Locate the cell with the specified text and output its (X, Y) center coordinate. 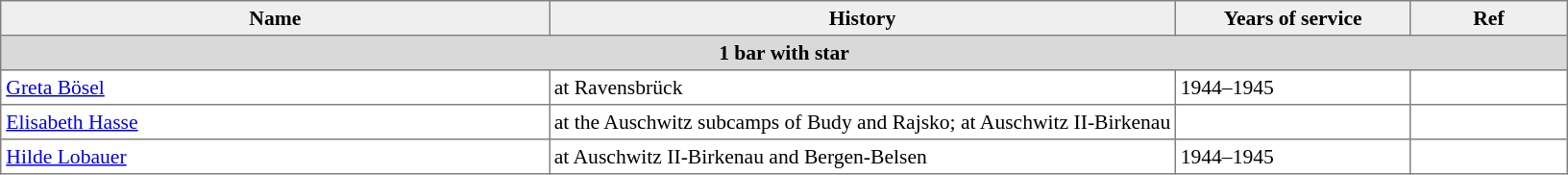
Years of service (1292, 18)
at Ravensbrück (863, 87)
Elisabeth Hasse (275, 122)
Hilde Lobauer (275, 157)
Name (275, 18)
Ref (1489, 18)
History (863, 18)
1 bar with star (784, 53)
at the Auschwitz subcamps of Budy and Rajsko; at Auschwitz II-Birkenau (863, 122)
Greta Bösel (275, 87)
at Auschwitz II-Birkenau and Bergen-Belsen (863, 157)
